Provide the [X, Y] coordinate of the cell's center where the given text is located.  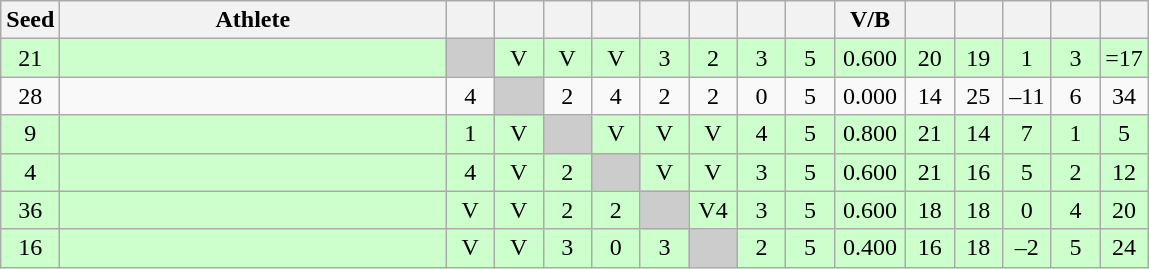
Athlete [253, 20]
36 [30, 210]
24 [1124, 248]
V/B [870, 20]
=17 [1124, 58]
V4 [714, 210]
0.800 [870, 134]
9 [30, 134]
12 [1124, 172]
0.400 [870, 248]
–11 [1028, 96]
25 [978, 96]
34 [1124, 96]
–2 [1028, 248]
6 [1076, 96]
28 [30, 96]
19 [978, 58]
7 [1028, 134]
0.000 [870, 96]
Seed [30, 20]
